Scan for the cell matching the given text and deliver its [X, Y] coordinate at center. 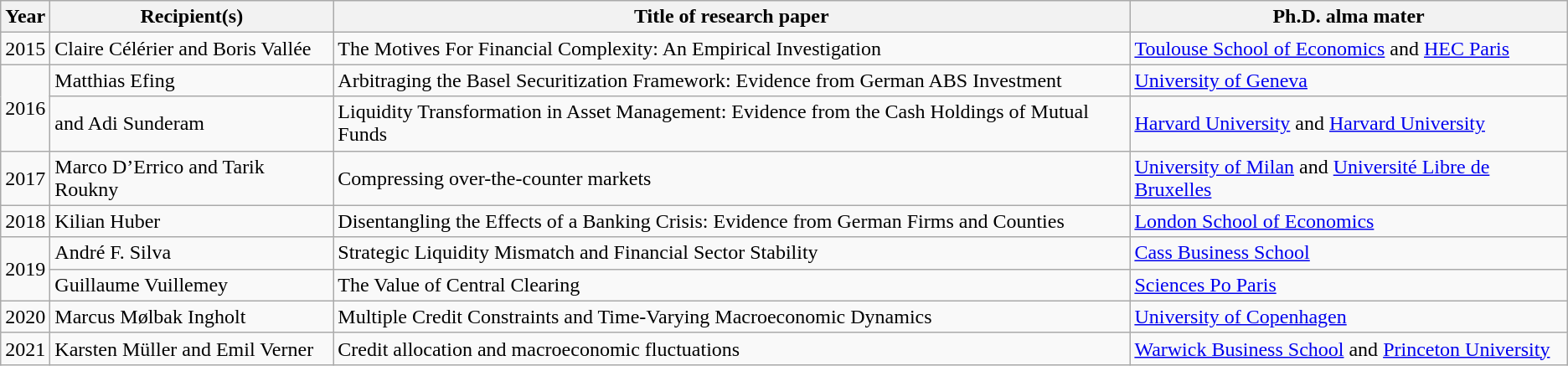
2016 [25, 107]
University of Copenhagen [1349, 317]
2018 [25, 221]
2017 [25, 178]
and Adi Sunderam [192, 124]
Recipient(s) [192, 17]
London School of Economics [1349, 221]
Karsten Müller and Emil Verner [192, 348]
2015 [25, 49]
Marcus Mølbak Ingholt [192, 317]
Arbitraging the Basel Securitization Framework: Evidence from German ABS Investment [732, 80]
2020 [25, 317]
2019 [25, 269]
Warwick Business School and Princeton University [1349, 348]
University of Geneva [1349, 80]
André F. Silva [192, 253]
Disentangling the Effects of a Banking Crisis: Evidence from German Firms and Counties [732, 221]
Guillaume Vuillemey [192, 285]
University of Milan and Université Libre de Bruxelles [1349, 178]
Claire Célérier and Boris Vallée [192, 49]
Cass Business School [1349, 253]
Strategic Liquidity Mismatch and Financial Sector Stability [732, 253]
Multiple Credit Constraints and Time-Varying Macroeconomic Dynamics [732, 317]
Harvard University and Harvard University [1349, 124]
Title of research paper [732, 17]
2021 [25, 348]
Ph.D. alma mater [1349, 17]
The Motives For Financial Complexity: An Empirical Investigation [732, 49]
Toulouse School of Economics and HEC Paris [1349, 49]
Matthias Efing [192, 80]
Year [25, 17]
Compressing over-the-counter markets [732, 178]
Marco D’Errico and Tarik Roukny [192, 178]
The Value of Central Clearing [732, 285]
Kilian Huber [192, 221]
Sciences Po Paris [1349, 285]
Liquidity Transformation in Asset Management: Evidence from the Cash Holdings of Mutual Funds [732, 124]
Credit allocation and macroeconomic fluctuations [732, 348]
